Locate the cell with the specified text and output its (x, y) center coordinate. 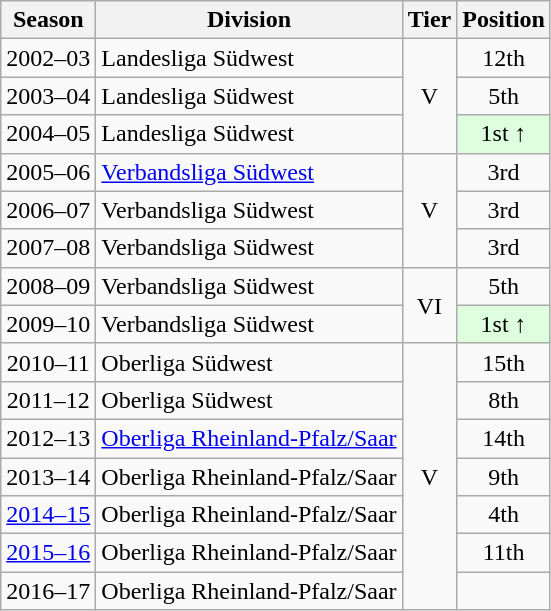
4th (504, 515)
2012–13 (48, 438)
14th (504, 438)
2016–17 (48, 591)
2010–11 (48, 362)
2013–14 (48, 477)
2008–09 (48, 286)
15th (504, 362)
2005–06 (48, 172)
2014–15 (48, 515)
2006–07 (48, 210)
2009–10 (48, 324)
VI (430, 305)
2015–16 (48, 553)
12th (504, 58)
11th (504, 553)
2003–04 (48, 96)
2007–08 (48, 248)
2011–12 (48, 400)
9th (504, 477)
Division (249, 20)
Season (48, 20)
2002–03 (48, 58)
8th (504, 400)
2004–05 (48, 134)
Position (504, 20)
Tier (430, 20)
